Capture the cell that displays the provided text and extract its [X, Y] central coordinate. 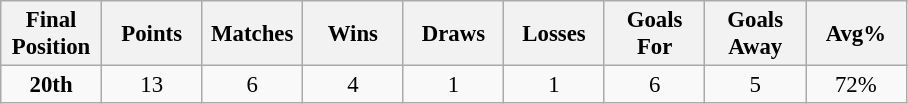
13 [152, 85]
Final Position [52, 34]
Losses [554, 34]
Draws [454, 34]
72% [856, 85]
Wins [354, 34]
Goals For [654, 34]
4 [354, 85]
20th [52, 85]
Goals Away [756, 34]
Matches [252, 34]
Points [152, 34]
Avg% [856, 34]
5 [756, 85]
